Determine the (X, Y) coordinate at the center of the cell enclosing the given text.  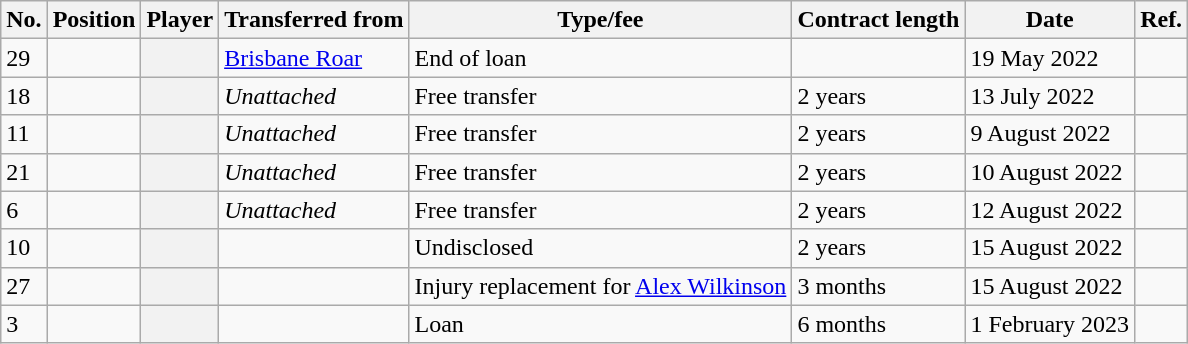
Player (180, 20)
No. (24, 20)
Ref. (1162, 20)
12 August 2022 (1050, 210)
19 May 2022 (1050, 58)
6 months (878, 324)
21 (24, 172)
Undisclosed (600, 248)
18 (24, 96)
Injury replacement for Alex Wilkinson (600, 286)
6 (24, 210)
Position (94, 20)
Contract length (878, 20)
29 (24, 58)
9 August 2022 (1050, 134)
3 (24, 324)
3 months (878, 286)
Date (1050, 20)
Loan (600, 324)
10 (24, 248)
11 (24, 134)
Type/fee (600, 20)
13 July 2022 (1050, 96)
End of loan (600, 58)
27 (24, 286)
1 February 2023 (1050, 324)
10 August 2022 (1050, 172)
Transferred from (314, 20)
Brisbane Roar (314, 58)
